Pinpoint the cell where the given text exists, returning its [x, y] midpoint coordinate. 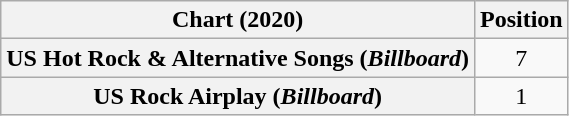
Chart (2020) [238, 20]
7 [521, 58]
US Hot Rock & Alternative Songs (Billboard) [238, 58]
Position [521, 20]
US Rock Airplay (Billboard) [238, 96]
1 [521, 96]
